For the text-containing cell, return its midpoint in [X, Y] coordinate format. 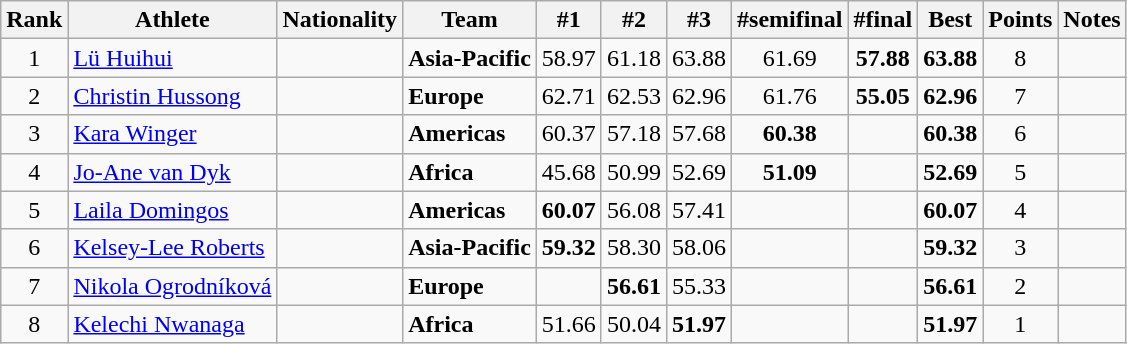
61.76 [790, 96]
Points [1020, 20]
58.06 [698, 248]
61.18 [634, 58]
50.04 [634, 324]
58.30 [634, 248]
57.41 [698, 210]
Athlete [172, 20]
Team [470, 20]
#2 [634, 20]
61.69 [790, 58]
55.05 [883, 96]
58.97 [568, 58]
62.53 [634, 96]
45.68 [568, 172]
Lü Huihui [172, 58]
Kelsey-Lee Roberts [172, 248]
Laila Domingos [172, 210]
#1 [568, 20]
Nikola Ogrodníková [172, 286]
60.37 [568, 134]
57.18 [634, 134]
Nationality [340, 20]
51.66 [568, 324]
57.88 [883, 58]
62.71 [568, 96]
#3 [698, 20]
57.68 [698, 134]
Best [950, 20]
Jo-Ane van Dyk [172, 172]
#semifinal [790, 20]
Notes [1092, 20]
Kara Winger [172, 134]
55.33 [698, 286]
Christin Hussong [172, 96]
Rank [34, 20]
50.99 [634, 172]
56.08 [634, 210]
51.09 [790, 172]
Kelechi Nwanaga [172, 324]
#final [883, 20]
